Scan for the cell matching the given text and deliver its [x, y] coordinate at center. 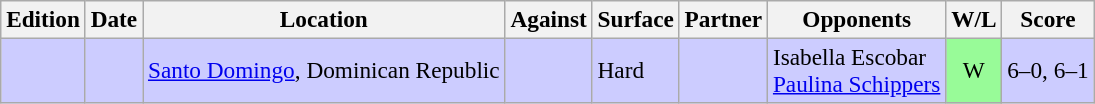
Isabella Escobar Paulina Schippers [857, 70]
Edition [44, 19]
Surface [636, 19]
Against [548, 19]
Hard [636, 70]
Partner [723, 19]
Santo Domingo, Dominican Republic [324, 70]
W/L [974, 19]
6–0, 6–1 [1048, 70]
Opponents [857, 19]
Date [114, 19]
Location [324, 19]
W [974, 70]
Score [1048, 19]
